Return the (x, y) coordinate for the center point of the cell that contains the specified text.  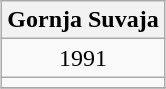
Gornja Suvaja (83, 20)
1991 (83, 58)
